Return (X, Y) of the center of cell containing provided text 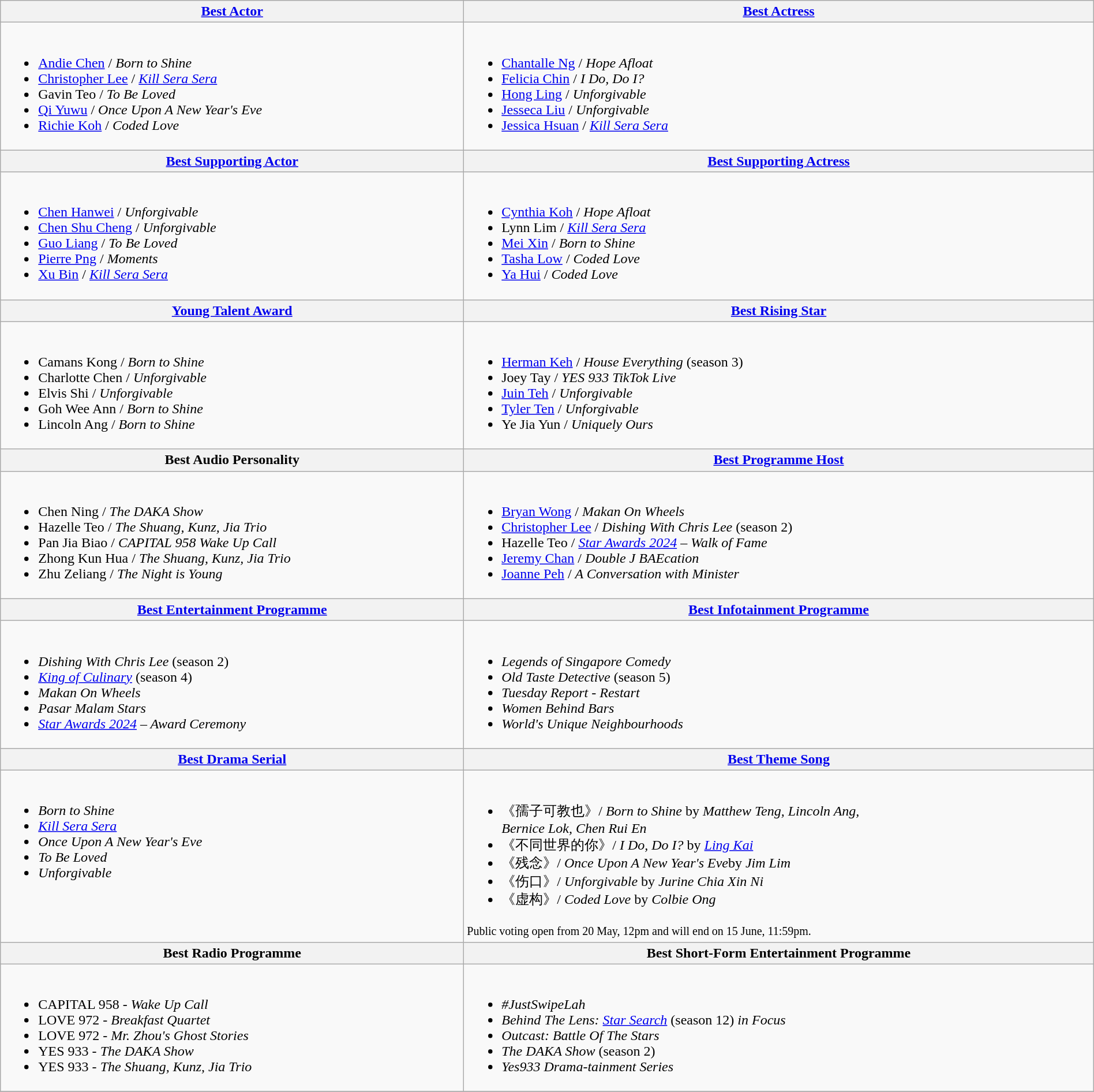
Best Infotainment Programme (779, 609)
Best Theme Song (779, 759)
Chantalle Ng / Hope AfloatFelicia Chin / I Do, Do I?Hong Ling / UnforgivableJesseca Liu / UnforgivableJessica Hsuan / Kill Sera Sera (779, 87)
Herman Keh / House Everything (season 3)Joey Tay / YES 933 TikTok LiveJuin Teh / UnforgivableTyler Ten / UnforgivableYe Jia Yun / Uniquely Ours (779, 386)
Best Supporting Actress (779, 161)
CAPITAL 958 - Wake Up CallLOVE 972 - Breakfast QuartetLOVE 972 - Mr. Zhou's Ghost StoriesYES 933 - The DAKA ShowYES 933 - The Shuang, Kunz, Jia Trio (232, 1027)
#JustSwipeLahBehind The Lens: Star Search (season 12) in FocusOutcast: Battle Of The StarsThe DAKA Show (season 2)Yes933 Drama-tainment Series (779, 1027)
Best Radio Programme (232, 953)
Best Actress (779, 12)
Camans Kong / Born to ShineCharlotte Chen / UnforgivableElvis Shi / UnforgivableGoh Wee Ann / Born to ShineLincoln Ang / Born to Shine (232, 386)
Legends of Singapore ComedyOld Taste Detective (season 5)Tuesday Report - RestartWomen Behind BarsWorld's Unique Neighbourhoods (779, 685)
Best Short-Form Entertainment Programme (779, 953)
Chen Hanwei / UnforgivableChen Shu Cheng / UnforgivableGuo Liang / To Be LovedPierre Png / MomentsXu Bin / Kill Sera Sera (232, 235)
Best Actor (232, 12)
Andie Chen / Born to ShineChristopher Lee / Kill Sera SeraGavin Teo / To Be LovedQi Yuwu / Once Upon A New Year's EveRichie Koh / Coded Love (232, 87)
Best Drama Serial (232, 759)
Best Programme Host (779, 460)
Best Rising Star (779, 311)
Best Supporting Actor (232, 161)
Born to ShineKill Sera SeraOnce Upon A New Year's EveTo Be LovedUnforgivable (232, 856)
Best Entertainment Programme (232, 609)
Young Talent Award (232, 311)
Cynthia Koh / Hope AfloatLynn Lim / Kill Sera SeraMei Xin / Born to ShineTasha Low / Coded LoveYa Hui / Coded Love (779, 235)
Best Audio Personality (232, 460)
Dishing With Chris Lee (season 2)King of Culinary (season 4)Makan On WheelsPasar Malam StarsStar Awards 2024 – Award Ceremony (232, 685)
